Return the (x, y) coordinate for the center point of the cell that contains the specified text.  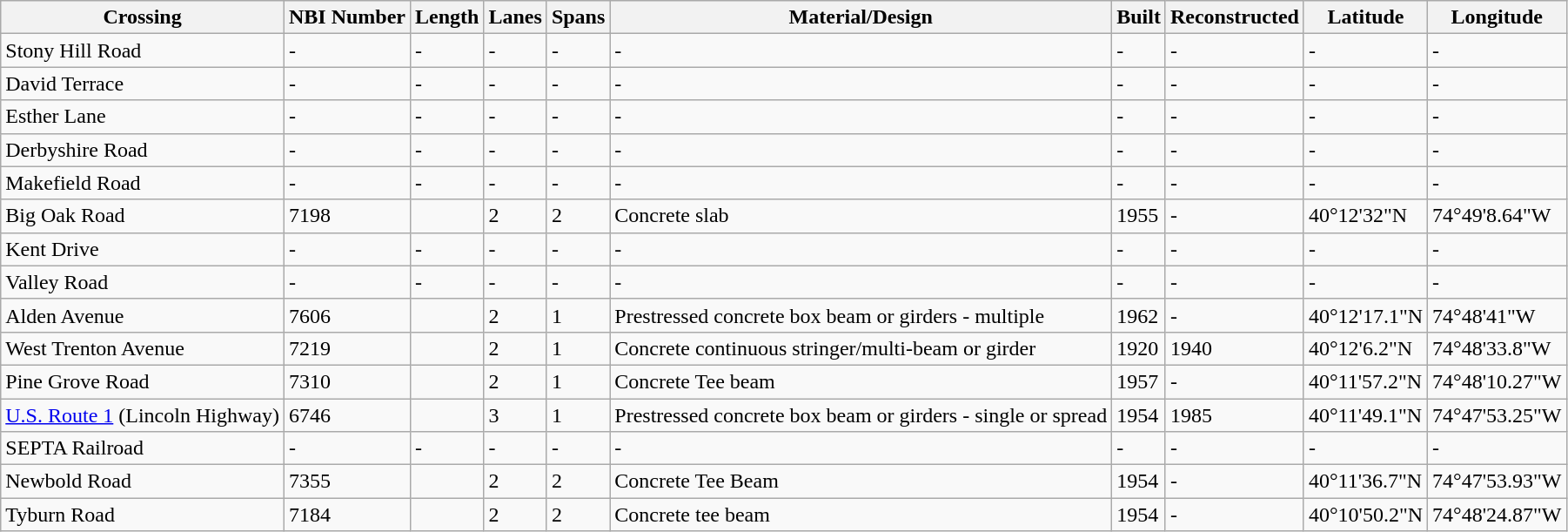
1955 (1139, 216)
40°11'49.1"N (1365, 415)
Prestressed concrete box beam or girders - single or spread (861, 415)
74°48'41"W (1497, 315)
7310 (346, 381)
1962 (1139, 315)
1957 (1139, 381)
Newbold Road (143, 481)
40°12'17.1"N (1365, 315)
Big Oak Road (143, 216)
7198 (346, 216)
Derbyshire Road (143, 150)
Length (447, 17)
Makefield Road (143, 183)
40°12'6.2"N (1365, 348)
Tyburn Road (143, 515)
3 (515, 415)
74°48'10.27"W (1497, 381)
7606 (346, 315)
SEPTA Railroad (143, 448)
Crossing (143, 17)
U.S. Route 1 (Lincoln Highway) (143, 415)
Concrete continuous stringer/multi-beam or girder (861, 348)
Alden Avenue (143, 315)
Latitude (1365, 17)
40°10'50.2"N (1365, 515)
Longitude (1497, 17)
Prestressed concrete box beam or girders - multiple (861, 315)
74°49'8.64"W (1497, 216)
74°47'53.93"W (1497, 481)
74°48'33.8"W (1497, 348)
6746 (346, 415)
David Terrace (143, 84)
Concrete Tee Beam (861, 481)
West Trenton Avenue (143, 348)
Material/Design (861, 17)
Reconstructed (1234, 17)
Stony Hill Road (143, 51)
Concrete slab (861, 216)
7219 (346, 348)
1920 (1139, 348)
40°11'57.2"N (1365, 381)
Built (1139, 17)
1940 (1234, 348)
Concrete Tee beam (861, 381)
Esther Lane (143, 117)
Concrete tee beam (861, 515)
74°48'24.87"W (1497, 515)
Spans (578, 17)
1985 (1234, 415)
40°12'32"N (1365, 216)
Valley Road (143, 282)
40°11'36.7"N (1365, 481)
74°47'53.25"W (1497, 415)
NBI Number (346, 17)
Pine Grove Road (143, 381)
Kent Drive (143, 249)
7184 (346, 515)
7355 (346, 481)
Lanes (515, 17)
